Extract the [x, y] coordinate from the center of the cell holding the provided text.  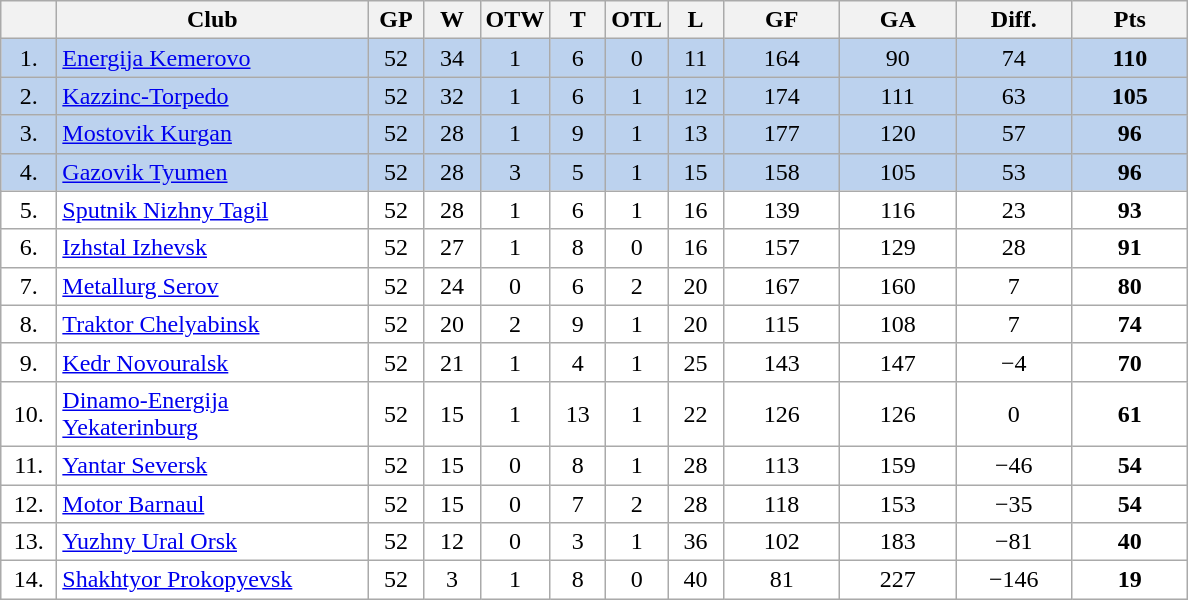
13. [29, 542]
Izhstal Izhevsk [212, 248]
57 [1014, 134]
147 [898, 362]
93 [1130, 210]
−46 [1014, 465]
Pts [1130, 20]
153 [898, 503]
116 [898, 210]
61 [1130, 414]
108 [898, 324]
14. [29, 580]
7. [29, 286]
102 [782, 542]
23 [1014, 210]
6. [29, 248]
−81 [1014, 542]
Gazovik Tyumen [212, 172]
120 [898, 134]
8. [29, 324]
143 [782, 362]
113 [782, 465]
W [452, 20]
118 [782, 503]
80 [1130, 286]
32 [452, 96]
63 [1014, 96]
Energija Kemerovo [212, 58]
159 [898, 465]
5 [578, 172]
Yantar Seversk [212, 465]
158 [782, 172]
−35 [1014, 503]
Kazzinc-Torpedo [212, 96]
−4 [1014, 362]
Sputnik Nizhny Tagil [212, 210]
129 [898, 248]
Yuzhny Ural Orsk [212, 542]
111 [898, 96]
9. [29, 362]
Dinamo-Energija Yekaterinburg [212, 414]
81 [782, 580]
1. [29, 58]
22 [696, 414]
4 [578, 362]
70 [1130, 362]
24 [452, 286]
25 [696, 362]
139 [782, 210]
177 [782, 134]
OTL [637, 20]
11. [29, 465]
Diff. [1014, 20]
174 [782, 96]
Motor Barnaul [212, 503]
27 [452, 248]
167 [782, 286]
3. [29, 134]
Club [212, 20]
157 [782, 248]
90 [898, 58]
GF [782, 20]
Traktor Chelyabinsk [212, 324]
34 [452, 58]
5. [29, 210]
10. [29, 414]
110 [1130, 58]
53 [1014, 172]
160 [898, 286]
115 [782, 324]
−146 [1014, 580]
GA [898, 20]
12. [29, 503]
T [578, 20]
Metallurg Serov [212, 286]
227 [898, 580]
4. [29, 172]
Kedr Novouralsk [212, 362]
11 [696, 58]
164 [782, 58]
GP [396, 20]
Shakhtyor Prokopyevsk [212, 580]
36 [696, 542]
21 [452, 362]
2. [29, 96]
91 [1130, 248]
OTW [515, 20]
19 [1130, 580]
Mostovik Kurgan [212, 134]
L [696, 20]
183 [898, 542]
